For the text-containing cell, return its midpoint in (X, Y) coordinate format. 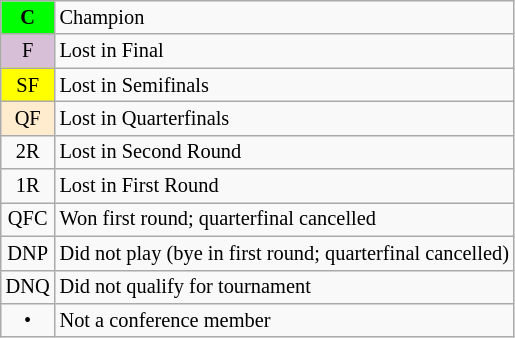
Lost in Second Round (284, 152)
Not a conference member (284, 320)
SF (28, 85)
Champion (284, 17)
Lost in Semifinals (284, 85)
DNP (28, 253)
F (28, 51)
Lost in Quarterfinals (284, 118)
Lost in Final (284, 51)
Did not play (bye in first round; quarterfinal cancelled) (284, 253)
Won first round; quarterfinal cancelled (284, 219)
1R (28, 186)
2R (28, 152)
QFC (28, 219)
• (28, 320)
C (28, 17)
DNQ (28, 287)
QF (28, 118)
Did not qualify for tournament (284, 287)
Lost in First Round (284, 186)
